Search for the cell housing the specified text and yield its (X, Y) center coordinate. 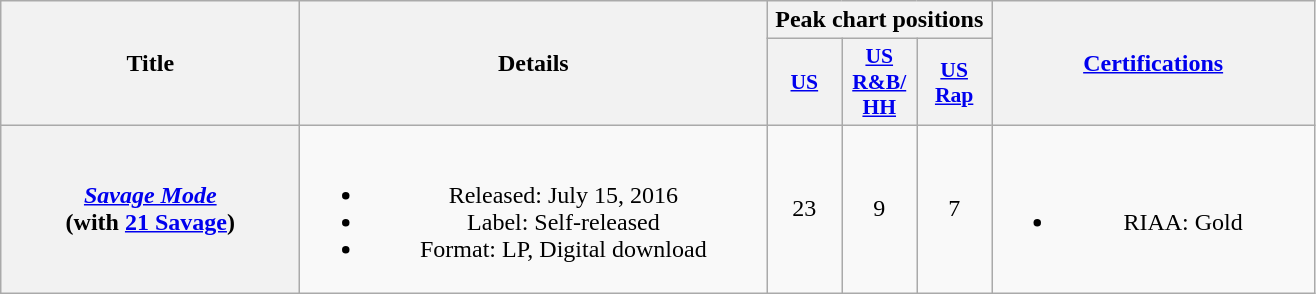
USR&B/HH (880, 82)
23 (804, 208)
Certifications (1154, 64)
RIAA: Gold (1154, 208)
Title (150, 64)
7 (954, 208)
Released: July 15, 2016Label: Self-releasedFormat: LP, Digital download (534, 208)
Peak chart positions (880, 20)
9 (880, 208)
US Rap (954, 82)
Savage Mode(with 21 Savage) (150, 208)
US (804, 82)
Details (534, 64)
